Find where the given text appears and provide that cell's center as [X, Y] coordinate. 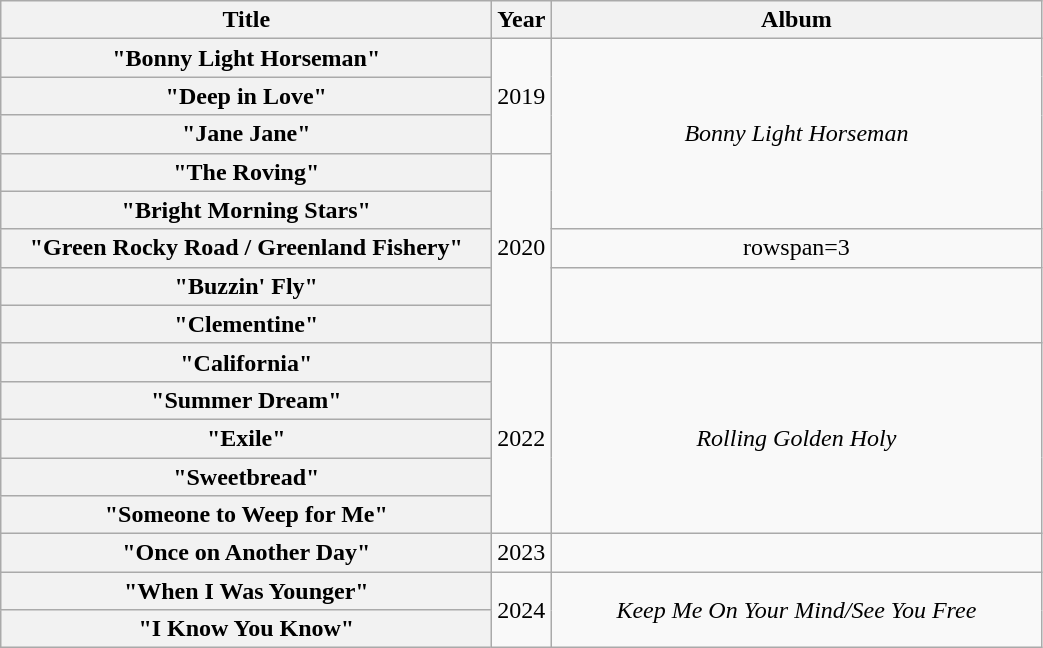
"Deep in Love" [246, 96]
Keep Me On Your Mind/See You Free [796, 610]
Title [246, 20]
2024 [522, 610]
"Green Rocky Road / Greenland Fishery" [246, 248]
"Clementine" [246, 324]
"Once on Another Day" [246, 553]
Album [796, 20]
rowspan=3 [796, 248]
"Bonny Light Horseman" [246, 58]
Bonny Light Horseman [796, 134]
Rolling Golden Holy [796, 438]
"The Roving" [246, 172]
"When I Was Younger" [246, 591]
"Jane Jane" [246, 134]
"Summer Dream" [246, 400]
2020 [522, 248]
2019 [522, 96]
2022 [522, 438]
Year [522, 20]
2023 [522, 553]
"I Know You Know" [246, 629]
"Exile" [246, 438]
"California" [246, 362]
"Sweetbread" [246, 477]
"Buzzin' Fly" [246, 286]
"Someone to Weep for Me" [246, 515]
"Bright Morning Stars" [246, 210]
